Identify which cell holds the provided text, then report its (x, y) central coordinate. 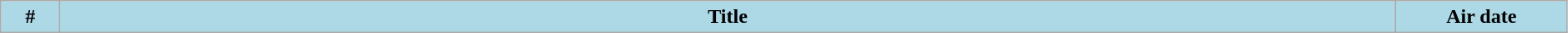
# (30, 17)
Title (728, 17)
Air date (1481, 17)
